Search for the cell housing the specified text and yield its (x, y) center coordinate. 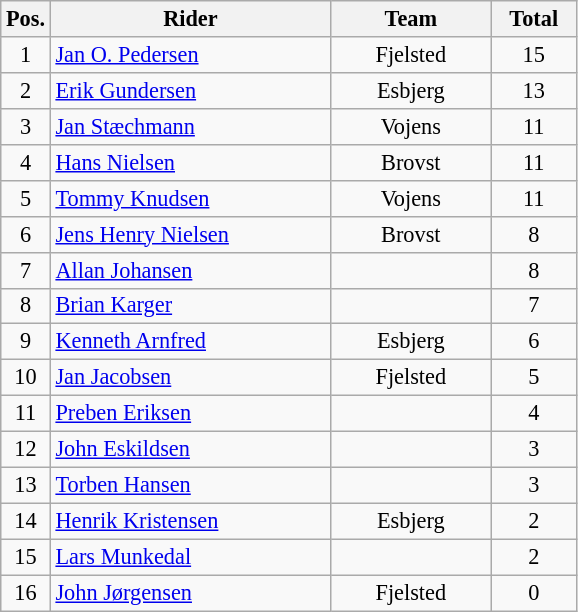
Jens Henry Nielsen (190, 234)
Preben Eriksen (190, 414)
Jan O. Pedersen (190, 55)
Tommy Knudsen (190, 198)
Jan Jacobsen (190, 378)
John Jørgensen (190, 593)
9 (26, 342)
Brian Karger (190, 306)
Lars Munkedal (190, 557)
Hans Nielsen (190, 162)
1 (26, 55)
10 (26, 378)
14 (26, 521)
Allan Johansen (190, 270)
Torben Hansen (190, 485)
16 (26, 593)
Team (411, 19)
Rider (190, 19)
John Eskildsen (190, 450)
Erik Gundersen (190, 90)
0 (534, 593)
12 (26, 450)
Pos. (26, 19)
Total (534, 19)
Kenneth Arnfred (190, 342)
Henrik Kristensen (190, 521)
Jan Stæchmann (190, 126)
